Extract the (X, Y) coordinate from the center of the cell holding the provided text.  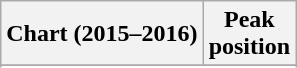
Chart (2015–2016) (102, 34)
Peakposition (249, 34)
